Pinpoint the cell where the given text exists, returning its [x, y] midpoint coordinate. 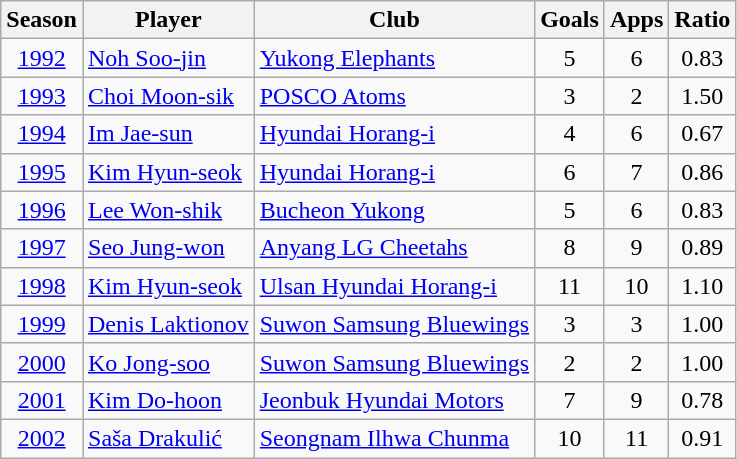
Ulsan Hyundai Horang-i [394, 286]
Anyang LG Cheetahs [394, 248]
8 [570, 248]
2001 [42, 400]
Bucheon Yukong [394, 210]
Goals [570, 20]
Ratio [702, 20]
0.89 [702, 248]
Yukong Elephants [394, 58]
1993 [42, 96]
1998 [42, 286]
0.91 [702, 438]
0.78 [702, 400]
Seongnam Ilhwa Chunma [394, 438]
Jeonbuk Hyundai Motors [394, 400]
Kim Do-hoon [168, 400]
Ko Jong-soo [168, 362]
1.10 [702, 286]
Denis Laktionov [168, 324]
Season [42, 20]
Apps [636, 20]
Im Jae-sun [168, 134]
1997 [42, 248]
1999 [42, 324]
POSCO Atoms [394, 96]
0.86 [702, 172]
1.50 [702, 96]
Lee Won-shik [168, 210]
Player [168, 20]
Seo Jung-won [168, 248]
Choi Moon-sik [168, 96]
Saša Drakulić [168, 438]
Club [394, 20]
Noh Soo-jin [168, 58]
1995 [42, 172]
1994 [42, 134]
1996 [42, 210]
2000 [42, 362]
0.67 [702, 134]
4 [570, 134]
2002 [42, 438]
1992 [42, 58]
